Capture the cell that displays the provided text and extract its (X, Y) central coordinate. 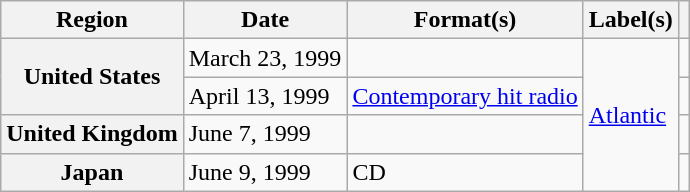
June 9, 1999 (265, 172)
United States (92, 77)
Format(s) (465, 20)
Label(s) (630, 20)
Japan (92, 172)
June 7, 1999 (265, 134)
Atlantic (630, 115)
April 13, 1999 (265, 96)
March 23, 1999 (265, 58)
Region (92, 20)
CD (465, 172)
United Kingdom (92, 134)
Contemporary hit radio (465, 96)
Date (265, 20)
